Locate the cell with the specified text and output its (x, y) center coordinate. 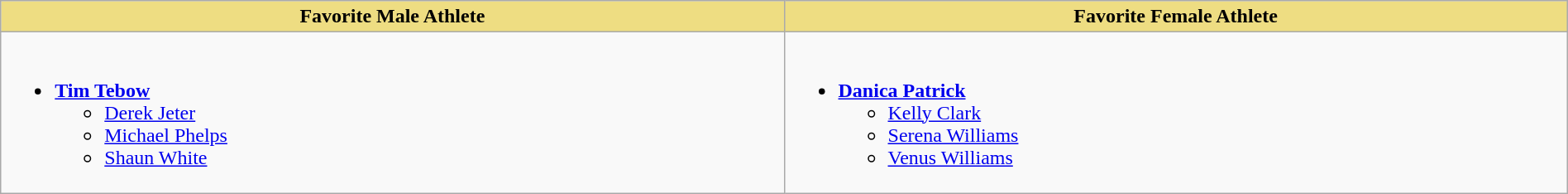
Danica PatrickKelly ClarkSerena WilliamsVenus Williams (1176, 113)
Favorite Female Athlete (1176, 17)
Tim TebowDerek JeterMichael PhelpsShaun White (392, 113)
Favorite Male Athlete (392, 17)
